Detect which cell encompasses the target text, then output its [x, y] center coordinate. 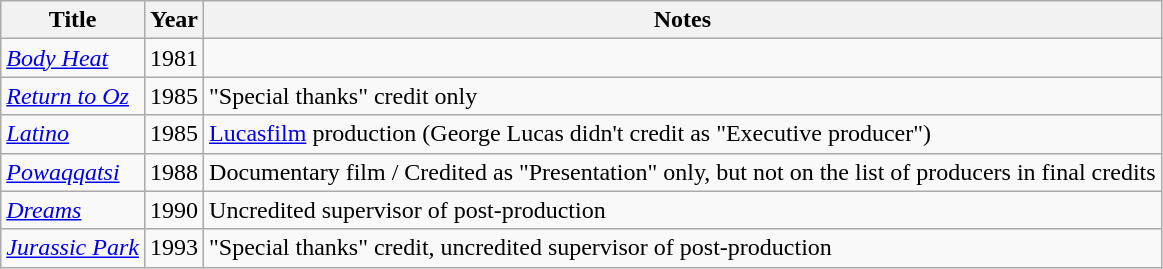
"Special thanks" credit only [683, 96]
Return to Oz [73, 96]
Documentary film / Credited as "Presentation" only, but not on the list of producers in final credits [683, 172]
Lucasfilm production (George Lucas didn't credit as "Executive producer") [683, 134]
1990 [174, 210]
Notes [683, 20]
Dreams [73, 210]
Powaqqatsi [73, 172]
Body Heat [73, 58]
Latino [73, 134]
Uncredited supervisor of post-production [683, 210]
Year [174, 20]
Title [73, 20]
1993 [174, 248]
1988 [174, 172]
1981 [174, 58]
"Special thanks" credit, uncredited supervisor of post-production [683, 248]
Jurassic Park [73, 248]
